Locate the cell with the specified text and output its (x, y) center coordinate. 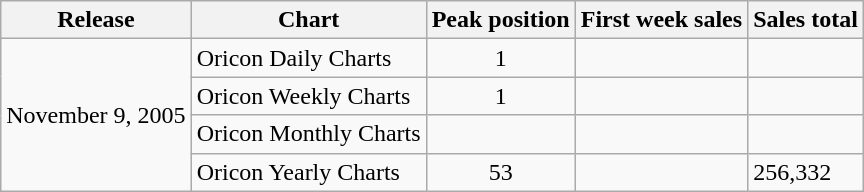
Oricon Monthly Charts (308, 134)
First week sales (661, 20)
Release (96, 20)
Oricon Yearly Charts (308, 172)
53 (500, 172)
Oricon Daily Charts (308, 58)
Chart (308, 20)
November 9, 2005 (96, 115)
Sales total (806, 20)
256,332 (806, 172)
Oricon Weekly Charts (308, 96)
Peak position (500, 20)
